From the cell containing the given text, extract its center point as (x, y) coordinate. 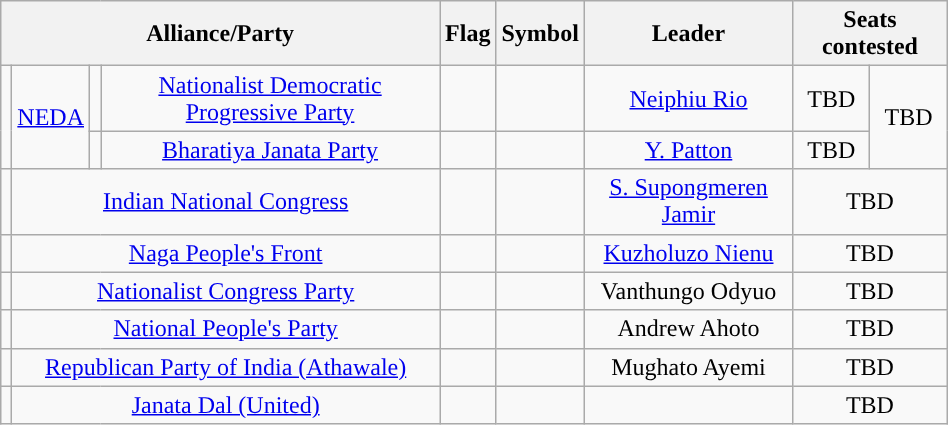
NEDA (51, 118)
Andrew Ahoto (688, 329)
Nationalist Democratic Progressive Party (270, 98)
Republican Party of India (Athawale) (226, 367)
Symbol (540, 34)
Bharatiya Janata Party (270, 150)
S. Supongmeren Jamir (688, 202)
Y. Patton (688, 150)
Naga People's Front (226, 253)
Seats contested (870, 34)
Flag (468, 34)
Leader (688, 34)
Vanthungo Odyuo (688, 291)
Neiphiu Rio (688, 98)
Indian National Congress (226, 202)
Mughato Ayemi (688, 367)
Nationalist Congress Party (226, 291)
Janata Dal (United) (226, 405)
National People's Party (226, 329)
Kuzholuzo Nienu (688, 253)
Alliance/Party (220, 34)
